Pinpoint the cell where the given text exists, returning its [x, y] midpoint coordinate. 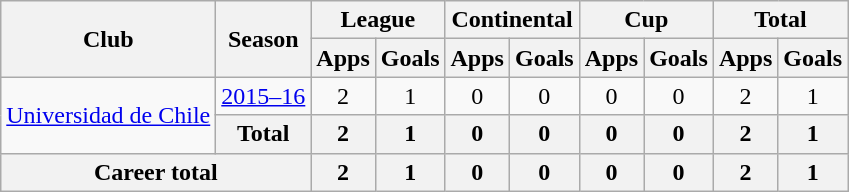
Universidad de Chile [108, 115]
Cup [646, 20]
Season [264, 39]
Continental [512, 20]
League [378, 20]
Career total [156, 172]
Club [108, 39]
2015–16 [264, 96]
